From the cell containing the given text, extract its center point as (X, Y) coordinate. 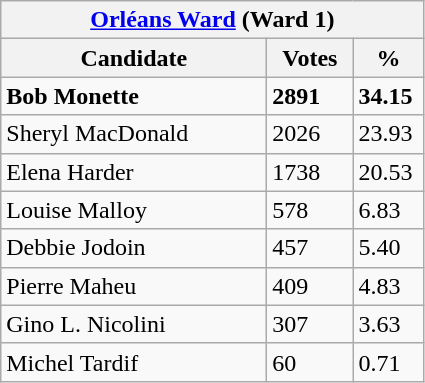
307 (310, 324)
3.63 (388, 324)
20.53 (388, 172)
Michel Tardif (134, 362)
% (388, 58)
60 (310, 362)
4.83 (388, 286)
Orléans Ward (Ward 1) (212, 20)
Debbie Jodoin (134, 248)
Votes (310, 58)
Pierre Maheu (134, 286)
Elena Harder (134, 172)
Bob Monette (134, 96)
Louise Malloy (134, 210)
0.71 (388, 362)
6.83 (388, 210)
409 (310, 286)
Sheryl MacDonald (134, 134)
2891 (310, 96)
457 (310, 248)
578 (310, 210)
1738 (310, 172)
Gino L. Nicolini (134, 324)
34.15 (388, 96)
Candidate (134, 58)
23.93 (388, 134)
2026 (310, 134)
5.40 (388, 248)
